Provide the [x, y] coordinate of the cell's center where the given text is located.  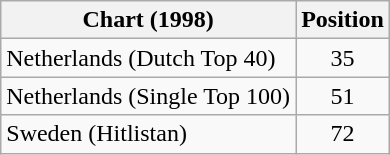
Position [343, 20]
Netherlands (Single Top 100) [148, 96]
Chart (1998) [148, 20]
35 [343, 58]
Sweden (Hitlistan) [148, 134]
51 [343, 96]
Netherlands (Dutch Top 40) [148, 58]
72 [343, 134]
